Capture the cell that displays the provided text and extract its [x, y] central coordinate. 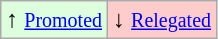
↑ Promoted [54, 20]
↓ Relegated [162, 20]
